Output the (x, y) coordinate of the center of the cell containing the given text.  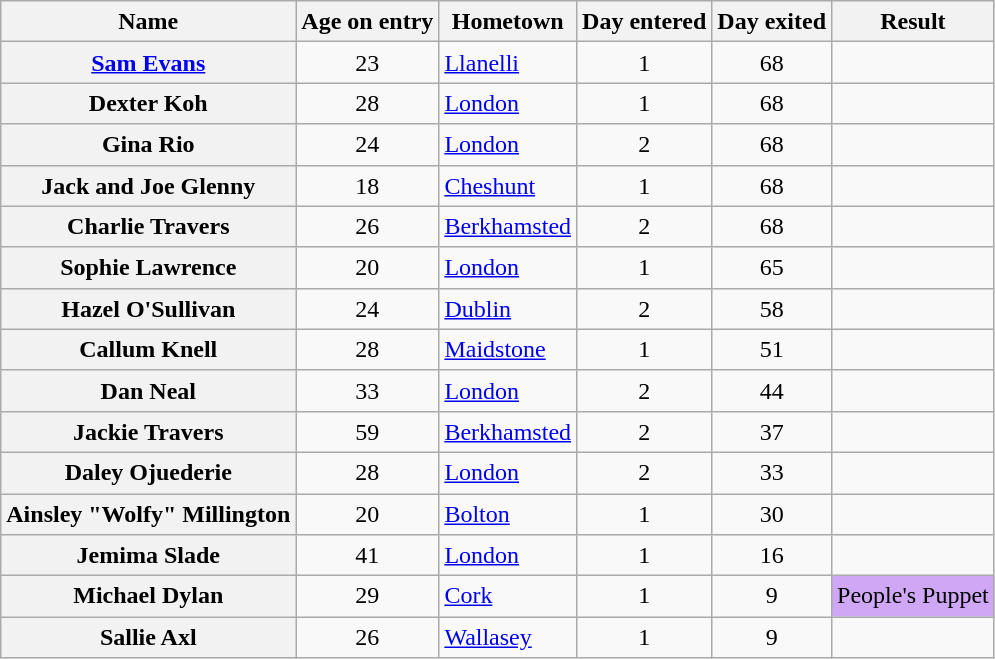
44 (772, 390)
Result (914, 22)
59 (368, 432)
Name (148, 22)
Dexter Koh (148, 104)
Day exited (772, 22)
37 (772, 432)
16 (772, 556)
Wallasey (508, 638)
Dan Neal (148, 390)
30 (772, 514)
Ainsley "Wolfy" Millington (148, 514)
Day entered (644, 22)
29 (368, 596)
65 (772, 268)
Gina Rio (148, 144)
Sam Evans (148, 62)
Dublin (508, 308)
Callum Knell (148, 350)
Hazel O'Sullivan (148, 308)
Maidstone (508, 350)
Sallie Axl (148, 638)
Sophie Lawrence (148, 268)
Jack and Joe Glenny (148, 186)
Age on entry (368, 22)
Daley Ojuederie (148, 472)
Jemima Slade (148, 556)
18 (368, 186)
Cork (508, 596)
People's Puppet (914, 596)
Llanelli (508, 62)
Jackie Travers (148, 432)
Michael Dylan (148, 596)
23 (368, 62)
58 (772, 308)
51 (772, 350)
Cheshunt (508, 186)
Bolton (508, 514)
41 (368, 556)
Hometown (508, 22)
Charlie Travers (148, 226)
